Find where the given text appears and provide that cell's center as (X, Y) coordinate. 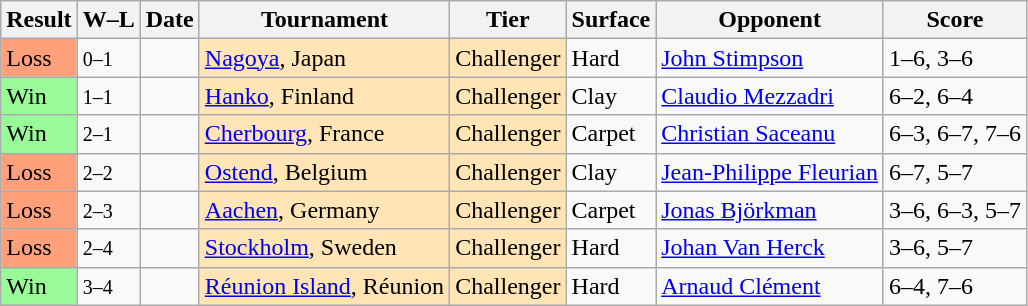
3–6, 6–3, 5–7 (954, 210)
Claudio Mezzadri (770, 96)
2–1 (108, 134)
3–4 (108, 286)
Ostend, Belgium (324, 172)
2–2 (108, 172)
6–2, 6–4 (954, 96)
Opponent (770, 20)
Cherbourg, France (324, 134)
Score (954, 20)
1–6, 3–6 (954, 58)
John Stimpson (770, 58)
Jean-Philippe Fleurian (770, 172)
Hanko, Finland (324, 96)
Réunion Island, Réunion (324, 286)
Christian Saceanu (770, 134)
Surface (611, 20)
Date (170, 20)
2–3 (108, 210)
Tournament (324, 20)
Nagoya, Japan (324, 58)
1–1 (108, 96)
Result (39, 20)
Johan Van Herck (770, 248)
Tier (508, 20)
0–1 (108, 58)
Jonas Björkman (770, 210)
3–6, 5–7 (954, 248)
6–4, 7–6 (954, 286)
Arnaud Clément (770, 286)
Aachen, Germany (324, 210)
2–4 (108, 248)
6–3, 6–7, 7–6 (954, 134)
6–7, 5–7 (954, 172)
W–L (108, 20)
Stockholm, Sweden (324, 248)
